From the cell containing the given text, extract its center point as (x, y) coordinate. 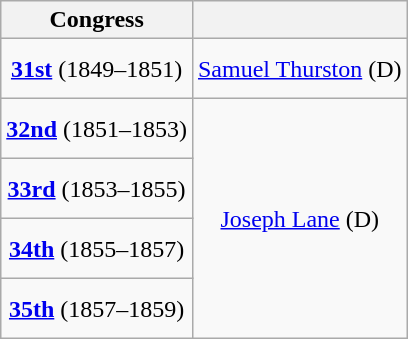
Samuel Thurston (D) (300, 69)
35th (1857–1859) (97, 309)
32nd (1851–1853) (97, 129)
34th (1855–1857) (97, 249)
Joseph Lane (D) (300, 219)
31st (1849–1851) (97, 69)
33rd (1853–1855) (97, 189)
Congress (97, 20)
